For the text-containing cell, return its midpoint in [X, Y] coordinate format. 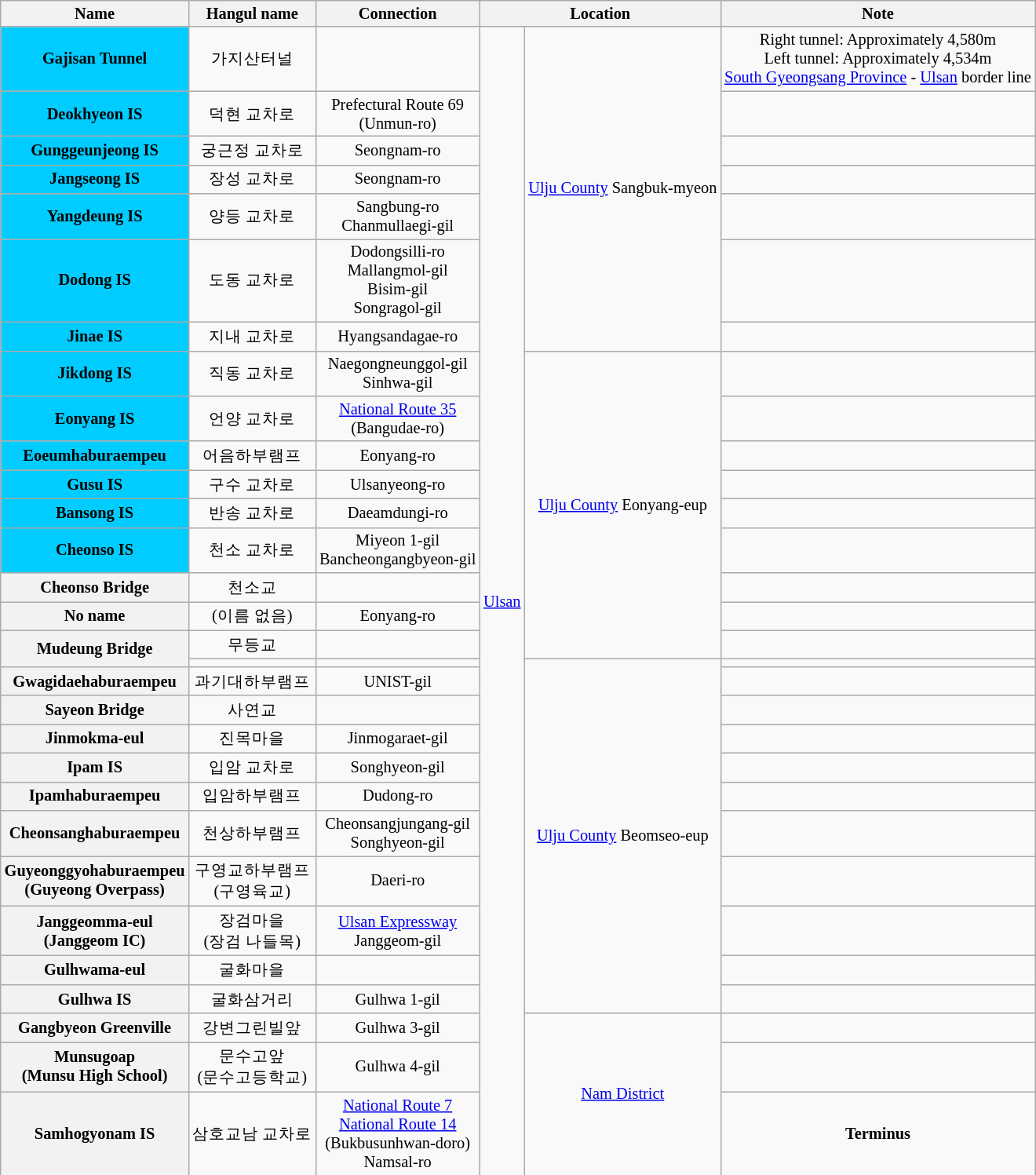
도동 교차로 [252, 280]
Ulsan ExpresswayJanggeom-gil [397, 931]
Right tunnel: Approximately 4,580mLeft tunnel: Approximately 4,534mSouth Gyeongsang Province - Ulsan border line [877, 59]
Sangbung-roChanmullaegi-gil [397, 217]
입암 교차로 [252, 768]
장성 교차로 [252, 179]
Ulju County Beomseo-eup [622, 837]
Daeamdungi-ro [397, 513]
Connection [397, 13]
직동 교차로 [252, 374]
(이름 없음) [252, 615]
Ipamhaburaempeu [95, 796]
덕현 교차로 [252, 114]
Guyeonggyohaburaempeu(Guyeong Overpass) [95, 881]
Ulju County Sangbuk-myeon [622, 188]
Dudong-ro [397, 796]
Deokhyeon IS [95, 114]
National Route 7National Route 14(Bukbusunhwan-doro)Namsal-ro [397, 1133]
Ulsan [502, 601]
Munsugoap(Munsu High School) [95, 1067]
Note [877, 13]
Gulhwa 1-gil [397, 998]
Mudeung Bridge [95, 648]
삼호교남 교차로 [252, 1133]
어음하부램프 [252, 455]
Hangul name [252, 13]
Bansong IS [95, 513]
Naegongneunggol-gilSinhwa-gil [397, 374]
Cheonso Bridge [95, 587]
사연교 [252, 710]
강변그린빌앞 [252, 1028]
Gangbyeon Greenville [95, 1028]
Hyangsandagae-ro [397, 336]
Gulhwama-eul [95, 970]
문수고앞(문수고등학교) [252, 1067]
굴화삼거리 [252, 998]
지내 교차로 [252, 336]
Gulhwa 3-gil [397, 1028]
무등교 [252, 645]
Prefectural Route 69(Unmun-ro) [397, 114]
Location [600, 13]
Gulhwa 4-gil [397, 1067]
Cheonsangjungang-gilSonghyeon-gil [397, 833]
Daeri-ro [397, 881]
장검마을(장검 나들목) [252, 931]
Name [95, 13]
Jinae IS [95, 336]
진목마을 [252, 738]
반송 교차로 [252, 513]
Samhogyonam IS [95, 1133]
Songhyeon-gil [397, 768]
Jinmokma-eul [95, 738]
궁근정 교차로 [252, 151]
Jinmogaraet-gil [397, 738]
Eoeumhaburaempeu [95, 455]
가지산터널 [252, 59]
Miyeon 1-gilBancheongangbyeon-gil [397, 550]
Sayeon Bridge [95, 710]
Dodong IS [95, 280]
Ipam IS [95, 768]
언양 교차로 [252, 418]
Yangdeung IS [95, 217]
입암하부램프 [252, 796]
Ulju County Eonyang-eup [622, 505]
Gajisan Tunnel [95, 59]
굴화마을 [252, 970]
Jangseong IS [95, 179]
Eonyang IS [95, 418]
양등 교차로 [252, 217]
Jikdong IS [95, 374]
과기대하부램프 [252, 681]
Gwagidaehaburaempeu [95, 681]
Gunggeunjeong IS [95, 151]
Dodongsilli-roMallangmol-gilBisim-gilSongragol-gil [397, 280]
천소 교차로 [252, 550]
National Route 35(Bangudae-ro) [397, 418]
UNIST-gil [397, 681]
구수 교차로 [252, 485]
Gulhwa IS [95, 998]
천소교 [252, 587]
Cheonso IS [95, 550]
Gusu IS [95, 485]
Ulsanyeong-ro [397, 485]
천상하부램프 [252, 833]
Terminus [877, 1133]
Janggeomma-eul(Janggeom IC) [95, 931]
구영교하부램프(구영육교) [252, 881]
No name [95, 615]
Cheonsanghaburaempeu [95, 833]
Nam District [622, 1094]
